For the text-containing cell, return its midpoint in [X, Y] coordinate format. 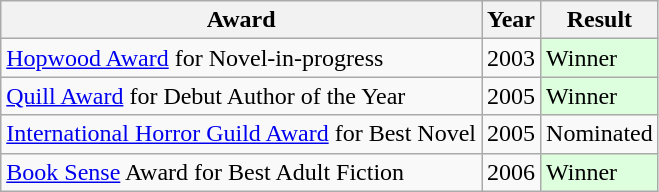
Nominated [600, 134]
2006 [512, 172]
International Horror Guild Award for Best Novel [242, 134]
Result [600, 20]
Quill Award for Debut Author of the Year [242, 96]
Book Sense Award for Best Adult Fiction [242, 172]
Year [512, 20]
2003 [512, 58]
Award [242, 20]
Hopwood Award for Novel-in-progress [242, 58]
